Scan for the cell matching the given text and deliver its (x, y) coordinate at center. 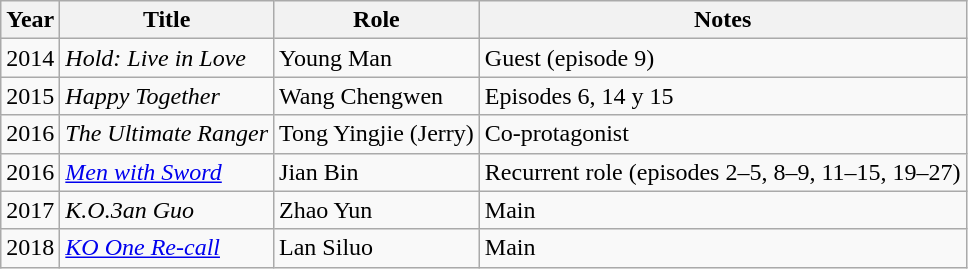
K.O.3an Guo (167, 210)
2018 (30, 248)
Happy Together (167, 96)
Lan Siluo (377, 248)
Title (167, 20)
Jian Bin (377, 172)
KO One Re-call (167, 248)
Recurrent role (episodes 2–5, 8–9, 11–15, 19–27) (722, 172)
Year (30, 20)
Zhao Yun (377, 210)
Hold: Live in Love (167, 58)
Guest (episode 9) (722, 58)
Wang Chengwen (377, 96)
Young Man (377, 58)
2017 (30, 210)
The Ultimate Ranger (167, 134)
Co-protagonist (722, 134)
2015 (30, 96)
Episodes 6, 14 y 15 (722, 96)
Role (377, 20)
Notes (722, 20)
2014 (30, 58)
Tong Yingjie (Jerry) (377, 134)
Men with Sword (167, 172)
